Extract the (x, y) coordinate from the center of the cell holding the provided text.  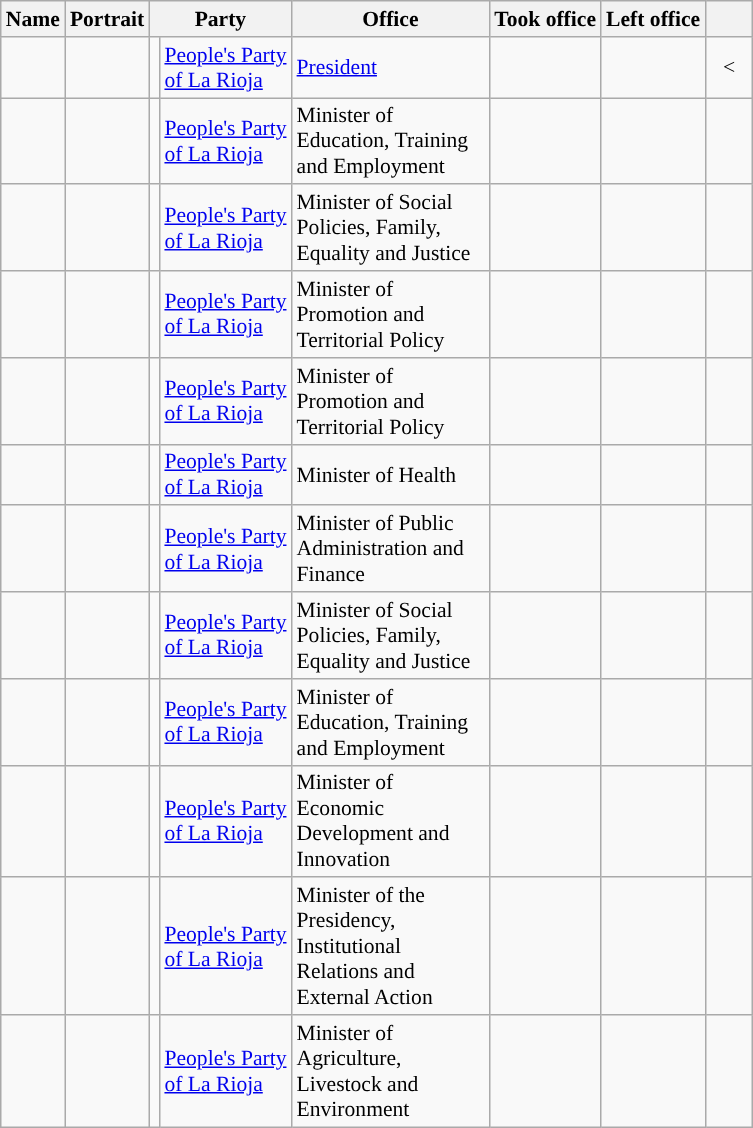
< (729, 68)
Name (33, 19)
Minister of Agriculture, Livestock and Environment (391, 1071)
Portrait (107, 19)
Took office (545, 19)
Left office (653, 19)
Minister of Health (391, 474)
Party (220, 19)
Minister of Economic Development and Innovation (391, 821)
Minister of Public Administration and Finance (391, 550)
Minister of the Presidency, Institutional Relations and External Action (391, 947)
President (391, 68)
Office (391, 19)
